Return the [X, Y] coordinate for the center point of the cell that contains the specified text.  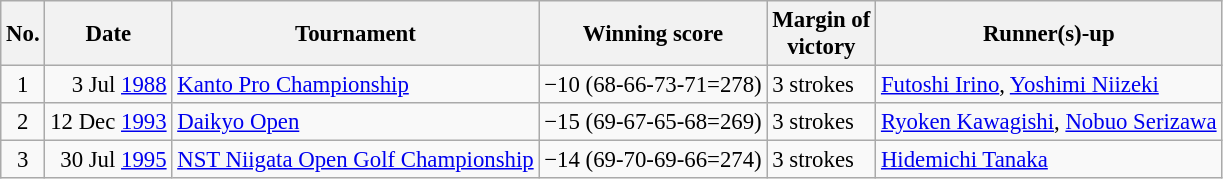
1 [23, 85]
Daikyo Open [356, 122]
Ryoken Kawagishi, Nobuo Serizawa [1049, 122]
Hidemichi Tanaka [1049, 160]
12 Dec 1993 [108, 122]
NST Niigata Open Golf Championship [356, 160]
Tournament [356, 34]
No. [23, 34]
Margin ofvictory [822, 34]
30 Jul 1995 [108, 160]
Futoshi Irino, Yoshimi Niizeki [1049, 85]
−10 (68-66-73-71=278) [653, 85]
Winning score [653, 34]
3 [23, 160]
−15 (69-67-65-68=269) [653, 122]
−14 (69-70-69-66=274) [653, 160]
Runner(s)-up [1049, 34]
Kanto Pro Championship [356, 85]
Date [108, 34]
2 [23, 122]
3 Jul 1988 [108, 85]
